Pinpoint the cell where the given text exists, returning its (x, y) midpoint coordinate. 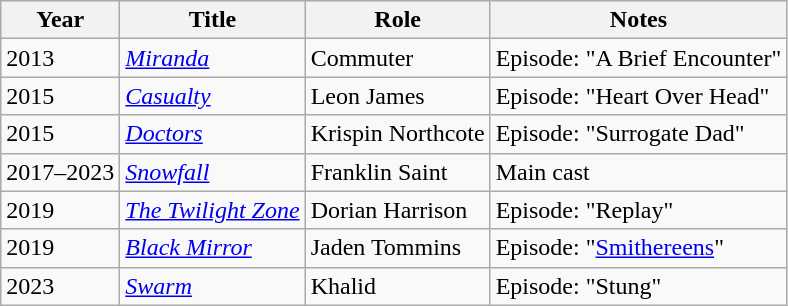
Casualty (212, 96)
2013 (60, 58)
Main cast (638, 172)
Doctors (212, 134)
Episode: "Replay" (638, 210)
Krispin Northcote (398, 134)
Franklin Saint (398, 172)
The Twilight Zone (212, 210)
Episode: "Smithereens" (638, 248)
Episode: "Stung" (638, 286)
Khalid (398, 286)
Jaden Tommins (398, 248)
Dorian Harrison (398, 210)
Episode: "Surrogate Dad" (638, 134)
Leon James (398, 96)
Miranda (212, 58)
2023 (60, 286)
2017–2023 (60, 172)
Role (398, 20)
Title (212, 20)
Notes (638, 20)
Snowfall (212, 172)
Commuter (398, 58)
Swarm (212, 286)
Episode: "Heart Over Head" (638, 96)
Episode: "A Brief Encounter" (638, 58)
Black Mirror (212, 248)
Year (60, 20)
